Find where the given text appears and provide that cell's center as [X, Y] coordinate. 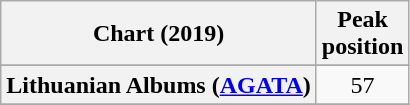
57 [362, 85]
Chart (2019) [159, 34]
Peakposition [362, 34]
Lithuanian Albums (AGATA) [159, 85]
